Capture the cell that displays the provided text and extract its [x, y] central coordinate. 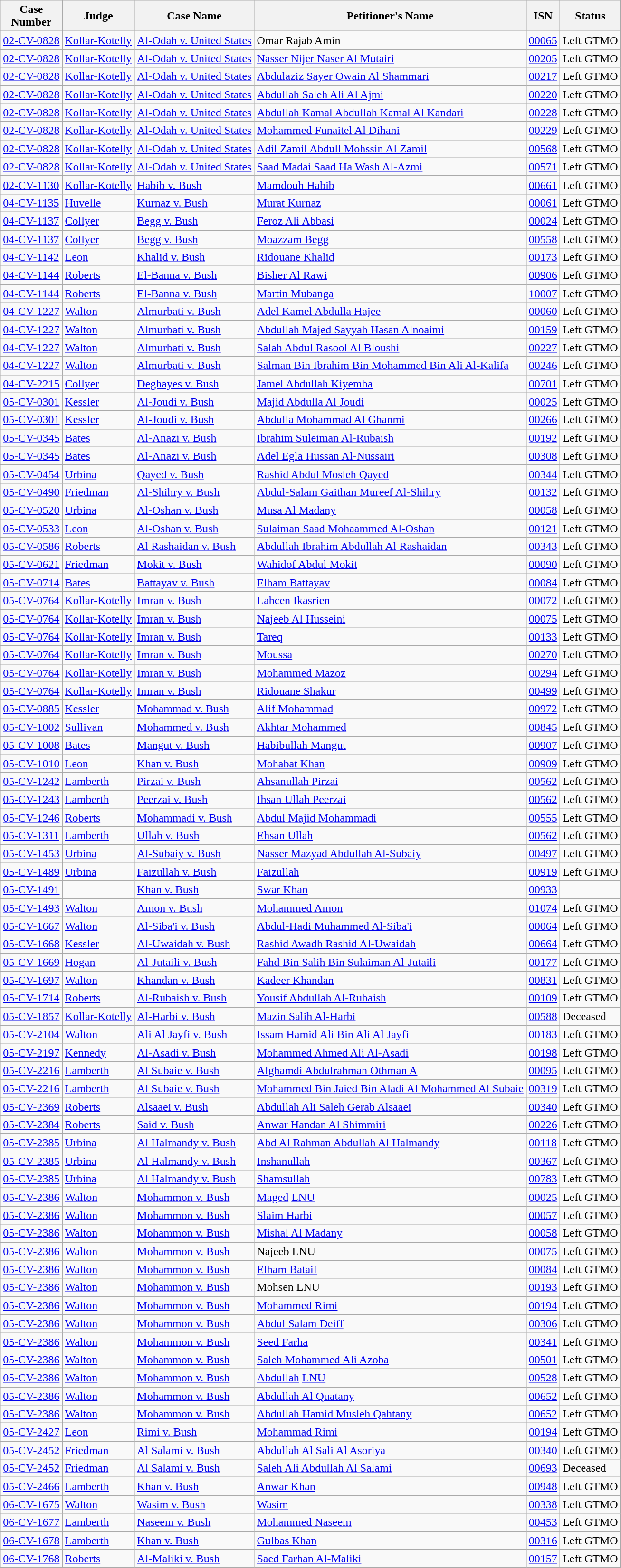
Abdullah Al Sali Al Asoriya [390, 1450]
00693 [543, 1468]
Sulaiman Saad Mohaammed Al-Oshan [390, 529]
00972 [543, 709]
Abdulla Mohammad Al Ghanmi [390, 420]
00571 [543, 167]
Omar Rajab Amin [390, 40]
Maged LNU [390, 1197]
Wahidof Abdul Mokit [390, 565]
Rashid Abdul Mosleh Qayed [390, 474]
05-CV-1857 [31, 1016]
05-CV-2104 [31, 1034]
00229 [543, 131]
00664 [543, 944]
Khandan v. Bush [194, 980]
Abd Al Rahman Abdullah Al Halmandy [390, 1143]
Moussa [390, 655]
Case Name [194, 16]
Al-Asadi v. Bush [194, 1052]
Habibullah Mangut [390, 745]
05-CV-0714 [31, 583]
Mohammed Ahmed Ali Al-Asadi [390, 1052]
Seed Farha [390, 1341]
Mohsen LNU [390, 1287]
Alif Mohammad [390, 709]
Akhtar Mohammed [390, 727]
Mohammed Bin Jaied Bin Aladi Al Mohammed Al Subaie [390, 1088]
00266 [543, 420]
Mohammed Rimi [390, 1305]
Abdul-Salam Gaithan Mureef Al-Shihry [390, 492]
00173 [543, 257]
00090 [543, 565]
Slaim Harbi [390, 1215]
Wasim [390, 1504]
00109 [543, 998]
05-CV-1242 [31, 781]
05-CV-2197 [31, 1052]
00661 [543, 185]
Feroz Ali Abbasi [390, 221]
00133 [543, 637]
Yousif Abdullah Al-Rubaish [390, 998]
00343 [543, 547]
00306 [543, 1323]
04-CV-1135 [31, 203]
Elham Battayav [390, 583]
06-CV-1768 [31, 1559]
06-CV-1677 [31, 1522]
Mamdouh Habib [390, 185]
05-CV-2427 [31, 1432]
Anwar Handan Al Shimmiri [390, 1125]
00499 [543, 691]
00344 [543, 474]
00177 [543, 962]
00845 [543, 727]
05-CV-2466 [31, 1486]
Ahsanullah Pirzai [390, 781]
Mokit v. Bush [194, 565]
Abdul Salam Deiff [390, 1323]
Murat Kurnaz [390, 203]
Deghayes v. Bush [194, 384]
Abdullah Majed Sayyah Hasan Alnoaimi [390, 330]
00061 [543, 203]
Judge [98, 16]
Adel Kamel Abdulla Hajee [390, 312]
00316 [543, 1540]
00948 [543, 1486]
00501 [543, 1360]
00367 [543, 1161]
05-CV-0586 [31, 547]
00227 [543, 348]
05-CV-1493 [31, 908]
05-CV-0490 [31, 492]
00588 [543, 1016]
00294 [543, 673]
Mohabat Khan [390, 763]
Gulbas Khan [390, 1540]
00183 [543, 1034]
Mohammad v. Bush [194, 709]
Moazzam Begg [390, 239]
Abdullah Hamid Musleh Qahtany [390, 1414]
00555 [543, 817]
Abdullah Ali Saleh Gerab Alsaaei [390, 1107]
Alghamdi Abdulrahman Othman A [390, 1070]
00558 [543, 239]
Salah Abdul Rasool Al Bloushi [390, 348]
05-CV-0454 [31, 474]
Jamel Abdullah Kiyemba [390, 384]
00226 [543, 1125]
Faizullah [390, 872]
Hogan [98, 962]
Mohammed Naseem [390, 1522]
Alsaaei v. Bush [194, 1107]
Kennedy [98, 1052]
05-CV-1697 [31, 980]
Inshanullah [390, 1161]
00193 [543, 1287]
00246 [543, 366]
Adil Zamil Abdull Mohssin Al Zamil [390, 149]
00072 [543, 601]
00919 [543, 872]
Peerzai v. Bush [194, 799]
00270 [543, 655]
00341 [543, 1341]
05-CV-1489 [31, 872]
Abdul Majid Mohammadi [390, 817]
00205 [543, 58]
Ihsan Ullah Peerzai [390, 799]
06-CV-1675 [31, 1504]
Abdul-Hadi Muhammed Al-Siba'i [390, 926]
05-CV-1008 [31, 745]
Sullivan [98, 727]
Saleh Ali Abdullah Al Salami [390, 1468]
00907 [543, 745]
05-CV-1668 [31, 944]
Majid Abdulla Al Joudi [390, 402]
Al-Siba'i v. Bush [194, 926]
Mishal Al Madany [390, 1233]
Mohammed v. Bush [194, 727]
05-CV-0885 [31, 709]
05-CV-0621 [31, 565]
Status [590, 16]
04-CV-1142 [31, 257]
Mohammed Mazoz [390, 673]
Al-Rubaish v. Bush [194, 998]
Saleh Mohammed Ali Azoba [390, 1360]
Pirzai v. Bush [194, 781]
Khalid v. Bush [194, 257]
00319 [543, 1088]
Najeeb Al Husseini [390, 619]
00095 [543, 1070]
ISN [543, 16]
00132 [543, 492]
Anwar Khan [390, 1486]
Mohammed Amon [390, 908]
Mohammadi v. Bush [194, 817]
Abdullah Al Quatany [390, 1396]
05-CV-1667 [31, 926]
00933 [543, 890]
05-CV-1002 [31, 727]
Mohammad Rimi [390, 1432]
Ibrahim Suleiman Al-Rubaish [390, 438]
Abdullah Kamal Abdullah Kamal Al Kandari [390, 113]
00220 [543, 94]
00157 [543, 1559]
Mangut v. Bush [194, 745]
Abdulaziz Sayer Owain Al Shammari [390, 76]
00057 [543, 1215]
Rashid Awadh Rashid Al-Uwaidah [390, 944]
00338 [543, 1504]
Salman Bin Ibrahim Bin Mohammed Bin Ali Al-Kalifa [390, 366]
Al-Harbi v. Bush [194, 1016]
Al-Subaiy v. Bush [194, 854]
05-CV-1714 [31, 998]
Abdullah Saleh Ali Al Ajmi [390, 94]
05-CV-1243 [31, 799]
Fahd Bin Salih Bin Sulaiman Al-Jutaili [390, 962]
05-CV-0533 [31, 529]
Battayav v. Bush [194, 583]
Saad Madai Saad Ha Wash Al-Azmi [390, 167]
Nasser Mazyad Abdullah Al-Subaiy [390, 854]
Rimi v. Bush [194, 1432]
00060 [543, 312]
00308 [543, 456]
Ehsan Ullah [390, 836]
Swar Khan [390, 890]
Ridouane Khalid [390, 257]
00217 [543, 76]
01074 [543, 908]
Faizullah v. Bush [194, 872]
CaseNumber [31, 16]
00906 [543, 275]
Ullah v. Bush [194, 836]
00909 [543, 763]
05-CV-1311 [31, 836]
05-CV-2369 [31, 1107]
Elham Bataif [390, 1269]
Qayed v. Bush [194, 474]
Ridouane Shakur [390, 691]
Najeeb LNU [390, 1251]
Ali Al Jayfi v. Bush [194, 1034]
Nasser Nijer Naser Al Mutairi [390, 58]
05-CV-1491 [31, 890]
Bisher Al Rawi [390, 275]
05-CV-1246 [31, 817]
04-CV-2215 [31, 384]
Saed Farhan Al-Maliki [390, 1559]
Lahcen Ikasrien [390, 601]
10007 [543, 293]
00783 [543, 1179]
Adel Egla Hussan Al-Nussairi [390, 456]
Wasim v. Bush [194, 1504]
00568 [543, 149]
Habib v. Bush [194, 185]
Issam Hamid Ali Bin Ali Al Jayfi [390, 1034]
Al Rashaidan v. Bush [194, 547]
00118 [543, 1143]
Said v. Bush [194, 1125]
00024 [543, 221]
Naseem v. Bush [194, 1522]
Al-Shihry v. Bush [194, 492]
00701 [543, 384]
00121 [543, 529]
Martin Mubanga [390, 293]
00198 [543, 1052]
Abdullah Ibrahim Abdullah Al Rashaidan [390, 547]
06-CV-1678 [31, 1540]
02-CV-1130 [31, 185]
00831 [543, 980]
Al-Uwaidah v. Bush [194, 944]
Musa Al Madany [390, 510]
00453 [543, 1522]
Al-Maliki v. Bush [194, 1559]
Petitioner's Name [390, 16]
05-CV-2384 [31, 1125]
05-CV-1669 [31, 962]
00228 [543, 113]
Tareq [390, 637]
00159 [543, 330]
Mohammed Funaitel Al Dihani [390, 131]
Shamsullah [390, 1179]
05-CV-1010 [31, 763]
05-CV-1453 [31, 854]
00064 [543, 926]
Kadeer Khandan [390, 980]
Amon v. Bush [194, 908]
00528 [543, 1378]
00497 [543, 854]
Al-Jutaili v. Bush [194, 962]
Abdullah LNU [390, 1378]
05-CV-0520 [31, 510]
Huvelle [98, 203]
00065 [543, 40]
Kurnaz v. Bush [194, 203]
Mazin Salih Al-Harbi [390, 1016]
00192 [543, 438]
